Identify which cell holds the provided text, then report its (x, y) central coordinate. 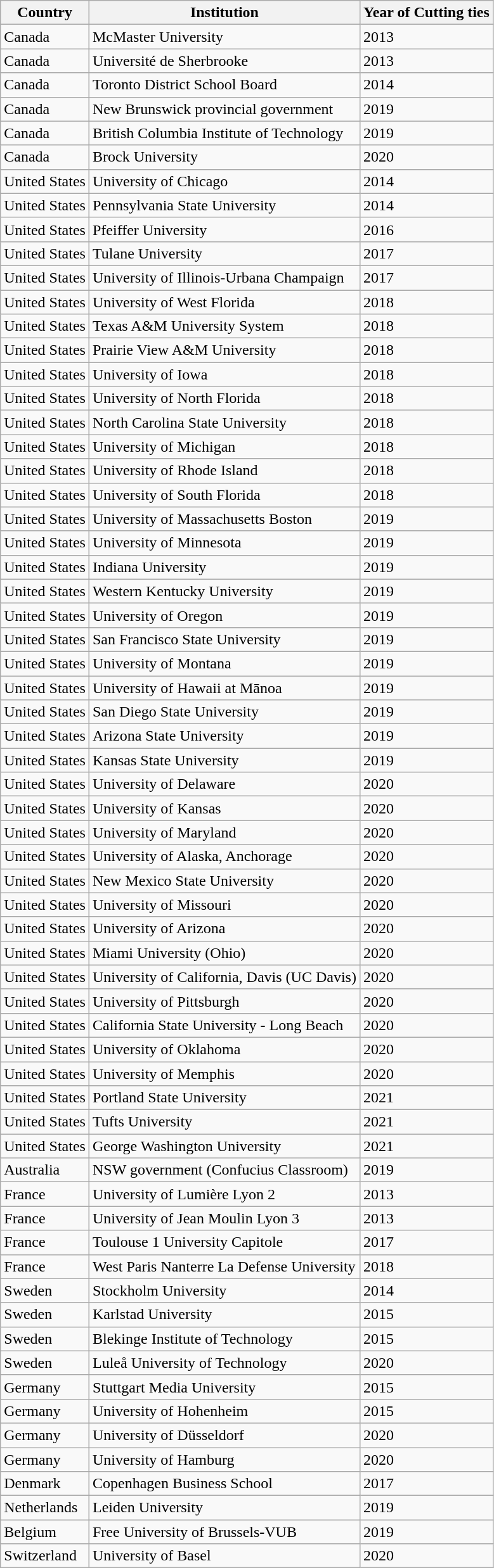
San Francisco State University (224, 639)
Tufts University (224, 1122)
University of Massachusetts Boston (224, 519)
George Washington University (224, 1146)
University of Montana (224, 663)
Year of Cutting ties (426, 13)
University of Hawaii at Mānoa (224, 687)
University of Rhode Island (224, 471)
Miami University (Ohio) (224, 953)
University of Basel (224, 1556)
Denmark (45, 1484)
Arizona State University (224, 736)
Kansas State University (224, 760)
University of South Florida (224, 495)
University of Illinois-Urbana Champaign (224, 277)
New Mexico State University (224, 881)
University of Delaware (224, 784)
Stockholm University (224, 1291)
Université de Sherbrooke (224, 61)
2016 (426, 229)
University of Arizona (224, 929)
Portland State University (224, 1098)
University of Hamburg (224, 1459)
University of Jean Moulin Lyon 3 (224, 1218)
University of West Florida (224, 302)
Switzerland (45, 1556)
Karlstad University (224, 1315)
University of Oklahoma (224, 1049)
Brock University (224, 157)
University of Missouri (224, 905)
University of Maryland (224, 832)
University of Iowa (224, 374)
University of Oregon (224, 615)
University of Chicago (224, 181)
Stuttgart Media University (224, 1387)
Free University of Brussels-VUB (224, 1532)
University of Alaska, Anchorage (224, 857)
Luleå University of Technology (224, 1363)
Netherlands (45, 1508)
University of Michigan (224, 447)
University of Memphis (224, 1074)
Australia (45, 1170)
California State University - Long Beach (224, 1025)
Country (45, 13)
Belgium (45, 1532)
Institution (224, 13)
Tulane University (224, 253)
University of Düsseldorf (224, 1435)
Toulouse 1 University Capitole (224, 1242)
Texas A&M University System (224, 326)
University of Hohenheim (224, 1411)
University of North Florida (224, 398)
University of Kansas (224, 808)
West Paris Nanterre La Defense University (224, 1266)
McMaster University (224, 37)
NSW government (Confucius Classroom) (224, 1170)
North Carolina State University (224, 423)
Blekinge Institute of Technology (224, 1339)
British Columbia Institute of Technology (224, 133)
San Diego State University (224, 712)
Leiden University (224, 1508)
Pennsylvania State University (224, 205)
Copenhagen Business School (224, 1484)
Prairie View A&M University (224, 350)
University of Lumière Lyon 2 (224, 1194)
Toronto District School Board (224, 85)
Indiana University (224, 567)
University of California, Davis (UC Davis) (224, 977)
University of Minnesota (224, 543)
Western Kentucky University (224, 591)
New Brunswick provincial government (224, 109)
University of Pittsburgh (224, 1001)
Pfeiffer University (224, 229)
